Detect which cell encompasses the target text, then output its (X, Y) center coordinate. 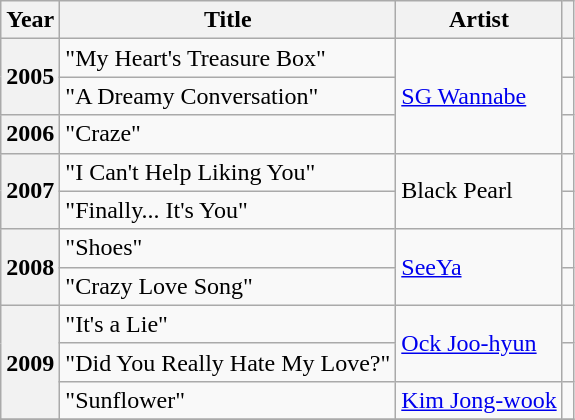
2006 (30, 134)
SG Wannabe (479, 96)
"Crazy Love Song" (228, 286)
"Did You Really Hate My Love?" (228, 362)
"My Heart's Treasure Box" (228, 58)
2007 (30, 191)
Black Pearl (479, 191)
Ock Joo-hyun (479, 343)
SeeYa (479, 267)
Year (30, 20)
2009 (30, 362)
2005 (30, 77)
"Finally... It's You" (228, 210)
Title (228, 20)
Artist (479, 20)
2008 (30, 267)
"Craze" (228, 134)
"I Can't Help Liking You" (228, 172)
Kim Jong-wook (479, 400)
"It's a Lie" (228, 324)
"Shoes" (228, 248)
"A Dreamy Conversation" (228, 96)
"Sunflower" (228, 400)
